Extract the [X, Y] coordinate from the center of the cell holding the provided text.  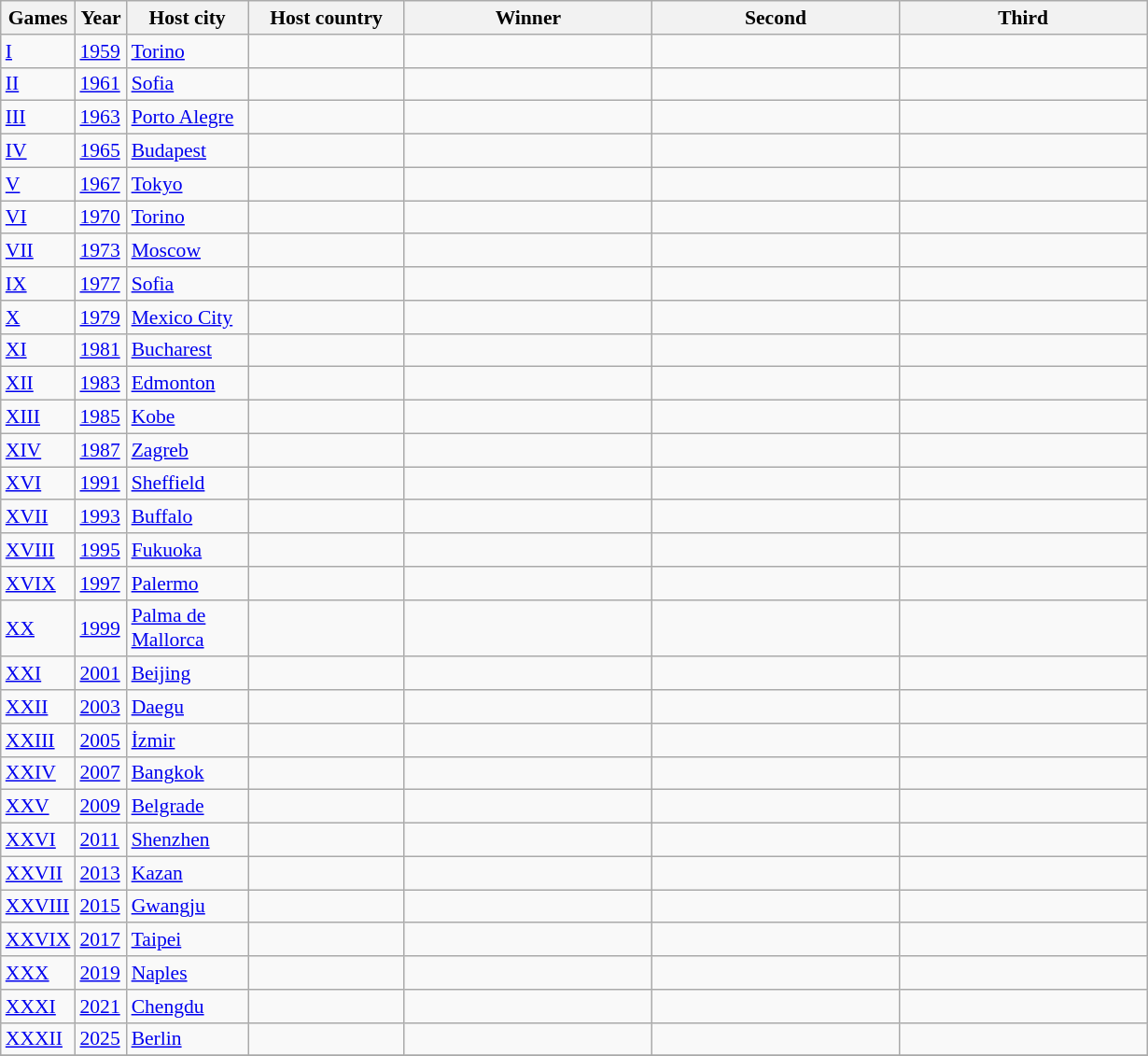
Zagreb [188, 450]
2017 [101, 940]
XXVII [38, 873]
2019 [101, 973]
1970 [101, 218]
1979 [101, 317]
Edmonton [188, 384]
Tokyo [188, 184]
XVIX [38, 584]
Fukuoka [188, 550]
2015 [101, 907]
XIV [38, 450]
XVII [38, 517]
Buffalo [188, 517]
Shenzhen [188, 840]
XIII [38, 417]
1973 [101, 251]
Belgrade [188, 807]
VII [38, 251]
XXX [38, 973]
Games [38, 18]
V [38, 184]
II [38, 84]
Host country [327, 18]
Palma de Mallorca [188, 627]
XVIII [38, 550]
Taipei [188, 940]
2011 [101, 840]
Naples [188, 973]
IV [38, 151]
Berlin [188, 1039]
XXXI [38, 1007]
1985 [101, 417]
2021 [101, 1007]
Mexico City [188, 317]
Year [101, 18]
2001 [101, 674]
Kobe [188, 417]
XX [38, 627]
2025 [101, 1039]
XXII [38, 707]
Host city [188, 18]
XXI [38, 674]
1997 [101, 584]
1983 [101, 384]
Budapest [188, 151]
I [38, 51]
2009 [101, 807]
XXIV [38, 773]
2013 [101, 873]
III [38, 118]
XXXII [38, 1039]
XII [38, 384]
X [38, 317]
2005 [101, 740]
Palermo [188, 584]
Second [775, 18]
IX [38, 284]
1993 [101, 517]
Sheffield [188, 484]
Beijing [188, 674]
XXIII [38, 740]
1981 [101, 350]
1995 [101, 550]
XI [38, 350]
Daegu [188, 707]
XXVIII [38, 907]
XXVI [38, 840]
Kazan [188, 873]
XXV [38, 807]
1967 [101, 184]
Moscow [188, 251]
1987 [101, 450]
Gwangju [188, 907]
Bangkok [188, 773]
Porto Alegre [188, 118]
Bucharest [188, 350]
XVI [38, 484]
1999 [101, 627]
2007 [101, 773]
Chengdu [188, 1007]
1959 [101, 51]
VI [38, 218]
1963 [101, 118]
1965 [101, 151]
1991 [101, 484]
2003 [101, 707]
Winner [528, 18]
Third [1023, 18]
İzmir [188, 740]
1961 [101, 84]
XXVIX [38, 940]
1977 [101, 284]
